From the cell containing the given text, extract its center point as [x, y] coordinate. 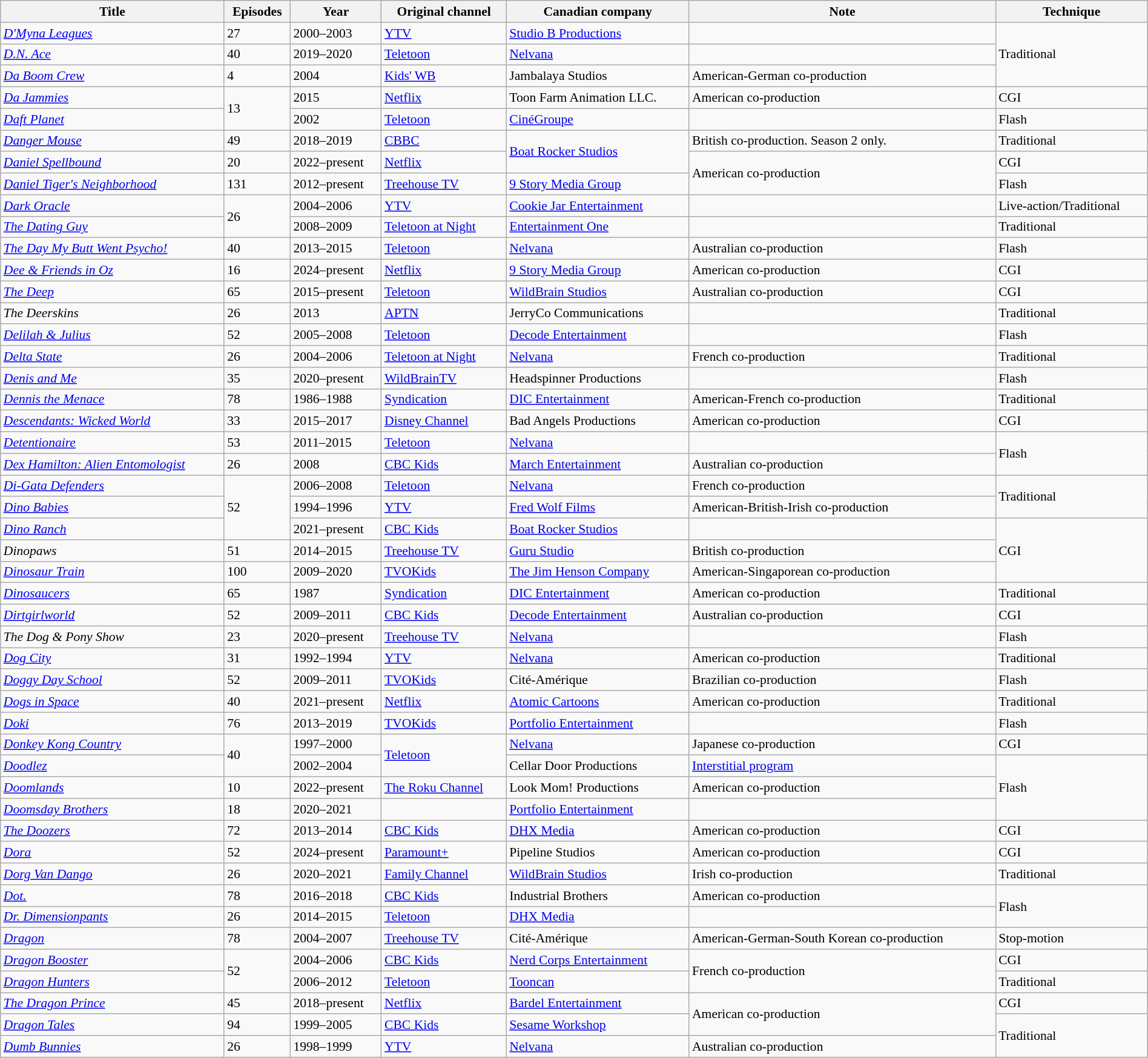
Dog City [113, 659]
2004–2007 [335, 939]
Canadian company [598, 11]
Live-action/Traditional [1072, 206]
Dr. Dimensionpants [113, 917]
Look Mom! Productions [598, 788]
1992–1994 [335, 659]
Dark Oracle [113, 206]
Da Jammies [113, 98]
Delilah & Julius [113, 335]
31 [257, 659]
2006–2012 [335, 982]
Dinosaur Train [113, 572]
Title [113, 11]
Dragon Tales [113, 1025]
72 [257, 831]
2013–2019 [335, 723]
Dragon [113, 939]
2011–2015 [335, 443]
Dragon Hunters [113, 982]
JerryCo Communications [598, 314]
American-German-South Korean co-production [842, 939]
The Dog & Pony Show [113, 637]
Stop-motion [1072, 939]
Year [335, 11]
16 [257, 271]
2019–2020 [335, 54]
33 [257, 421]
Industrial Brothers [598, 896]
Pipeline Studios [598, 853]
1998–1999 [335, 1046]
2015–2017 [335, 421]
Tooncan [598, 982]
Dennis the Menace [113, 399]
Dex Hamilton: Alien Entomologist [113, 464]
Detentionaire [113, 443]
100 [257, 572]
Studio B Productions [598, 33]
Daniel Spellbound [113, 163]
British co-production. Season 2 only. [842, 141]
Dorg Van Dango [113, 874]
35 [257, 378]
American-French co-production [842, 399]
1994–1996 [335, 508]
13 [257, 109]
Episodes [257, 11]
2018–present [335, 1004]
1987 [335, 594]
2015 [335, 98]
1986–1988 [335, 399]
2008 [335, 464]
Dirtgirlworld [113, 616]
2005–2008 [335, 335]
Dragon Booster [113, 961]
Jambalaya Studios [598, 76]
Danger Mouse [113, 141]
British co-production [842, 551]
D.N. Ace [113, 54]
Daniel Tiger's Neighborhood [113, 184]
Note [842, 11]
2002 [335, 119]
Cellar Door Productions [598, 766]
American-German co-production [842, 76]
Bad Angels Productions [598, 421]
1999–2005 [335, 1025]
2008–2009 [335, 227]
Dogs in Space [113, 701]
76 [257, 723]
The Doozers [113, 831]
2018–2019 [335, 141]
Donkey Kong Country [113, 744]
2013 [335, 314]
Entertainment One [598, 227]
2016–2018 [335, 896]
Doomlands [113, 788]
131 [257, 184]
Interstitial program [842, 766]
The Jim Henson Company [598, 572]
The Deerskins [113, 314]
CBBC [444, 141]
The Dragon Prince [113, 1004]
51 [257, 551]
Daft Planet [113, 119]
Family Channel [444, 874]
2015–present [335, 292]
Dora [113, 853]
WildBrainTV [444, 378]
March Entertainment [598, 464]
2004 [335, 76]
4 [257, 76]
American-Singaporean co-production [842, 572]
2006–2008 [335, 486]
Technique [1072, 11]
Dino Babies [113, 508]
Toon Farm Animation LLC. [598, 98]
The Roku Channel [444, 788]
American-British-Irish co-production [842, 508]
Di-Gata Defenders [113, 486]
Doomsday Brothers [113, 809]
27 [257, 33]
Doki [113, 723]
Fred Wolf Films [598, 508]
The Day My Butt Went Psycho! [113, 249]
18 [257, 809]
Dumb Bunnies [113, 1046]
Brazilian co-production [842, 680]
Guru Studio [598, 551]
Japanese co-production [842, 744]
45 [257, 1004]
Denis and Me [113, 378]
53 [257, 443]
2002–2004 [335, 766]
Dot. [113, 896]
23 [257, 637]
2013–2015 [335, 249]
APTN [444, 314]
10 [257, 788]
Delta State [113, 356]
Doodlez [113, 766]
2013–2014 [335, 831]
20 [257, 163]
Irish co-production [842, 874]
Kids' WB [444, 76]
The Dating Guy [113, 227]
D'Myna Leagues [113, 33]
2000–2003 [335, 33]
2009–2020 [335, 572]
Dinopaws [113, 551]
Original channel [444, 11]
Cookie Jar Entertainment [598, 206]
Da Boom Crew [113, 76]
1997–2000 [335, 744]
Dee & Friends in Oz [113, 271]
Sesame Workshop [598, 1025]
Descendants: Wicked World [113, 421]
Paramount+ [444, 853]
Doggy Day School [113, 680]
2012–present [335, 184]
Dinosaucers [113, 594]
Bardel Entertainment [598, 1004]
Nerd Corps Entertainment [598, 961]
CinéGroupe [598, 119]
The Deep [113, 292]
94 [257, 1025]
Atomic Cartoons [598, 701]
Disney Channel [444, 421]
Dino Ranch [113, 529]
Headspinner Productions [598, 378]
49 [257, 141]
